Locate the cell with the specified text and output its [X, Y] center coordinate. 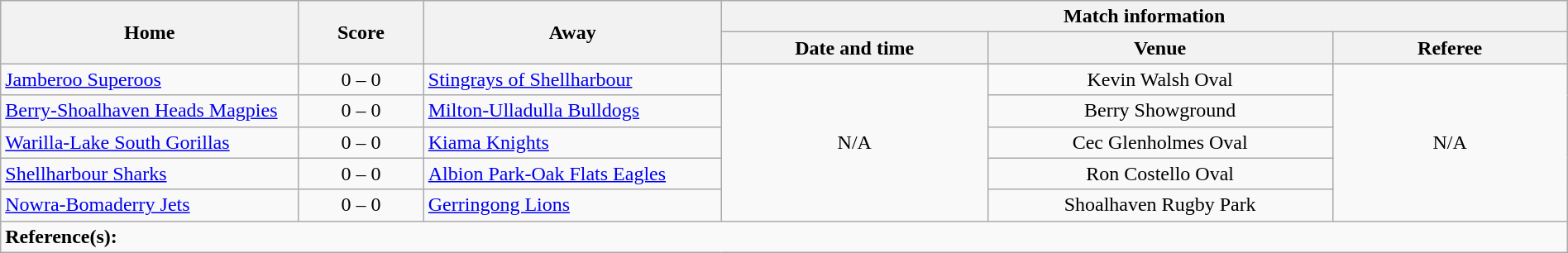
Referee [1450, 48]
Cec Glenholmes Oval [1159, 142]
Jamberoo Superoos [150, 79]
Nowra-Bomaderry Jets [150, 205]
Gerringong Lions [572, 205]
Albion Park-Oak Flats Eagles [572, 174]
Home [150, 32]
Berry Showground [1159, 111]
Away [572, 32]
Warilla-Lake South Gorillas [150, 142]
Date and time [854, 48]
Kiama Knights [572, 142]
Reference(s): [784, 236]
Score [361, 32]
Match information [1145, 17]
Kevin Walsh Oval [1159, 79]
Stingrays of Shellharbour [572, 79]
Venue [1159, 48]
Berry-Shoalhaven Heads Magpies [150, 111]
Shoalhaven Rugby Park [1159, 205]
Ron Costello Oval [1159, 174]
Milton-Ulladulla Bulldogs [572, 111]
Shellharbour Sharks [150, 174]
